Determine the [X, Y] coordinate at the center of the cell enclosing the given text.  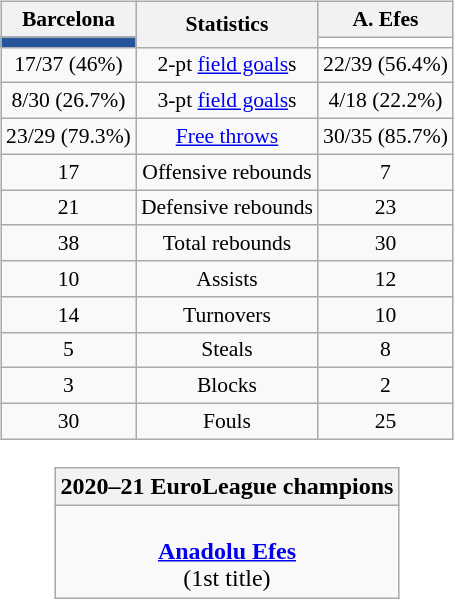
22/39 (56.4%) [386, 65]
4/18 (22.2%) [386, 101]
A. Efes [386, 19]
14 [68, 314]
12 [386, 279]
38 [68, 243]
Blocks [227, 386]
Offensive rebounds [227, 172]
21 [68, 208]
8/30 (26.7%) [68, 101]
Total rebounds [227, 243]
Statistics [227, 24]
Anadolu Efes(1st title) [227, 551]
25 [386, 421]
30/35 (85.7%) [386, 136]
Barcelona [68, 19]
8 [386, 350]
17 [68, 172]
2-pt field goalss [227, 65]
23/29 (79.3%) [68, 136]
3-pt field goalss [227, 101]
5 [68, 350]
7 [386, 172]
23 [386, 208]
Defensive rebounds [227, 208]
Assists [227, 279]
Fouls [227, 421]
3 [68, 386]
2 [386, 386]
Free throws [227, 136]
2020–21 EuroLeague champions [227, 486]
Steals [227, 350]
Turnovers [227, 314]
17/37 (46%) [68, 65]
